Determine the (X, Y) coordinate at the center of the cell enclosing the given text.  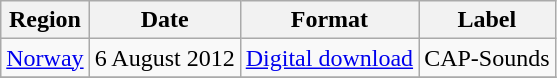
Label (487, 20)
Format (329, 20)
Region (45, 20)
6 August 2012 (164, 58)
CAP-Sounds (487, 58)
Digital download (329, 58)
Date (164, 20)
Norway (45, 58)
